Output the (X, Y) coordinate of the center of the cell containing the given text.  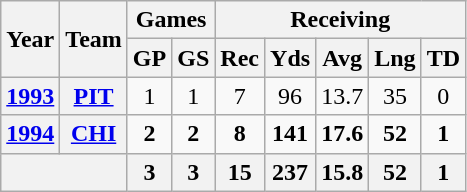
0 (443, 96)
13.7 (342, 96)
Year (30, 39)
Receiving (340, 20)
237 (290, 172)
Avg (342, 58)
Lng (395, 58)
8 (240, 134)
96 (290, 96)
PIT (94, 96)
141 (290, 134)
GS (194, 58)
35 (395, 96)
CHI (94, 134)
1993 (30, 96)
GP (149, 58)
Team (94, 39)
TD (443, 58)
Games (170, 20)
15 (240, 172)
1994 (30, 134)
7 (240, 96)
17.6 (342, 134)
15.8 (342, 172)
Rec (240, 58)
Yds (290, 58)
